Scan for the cell matching the given text and deliver its (X, Y) coordinate at center. 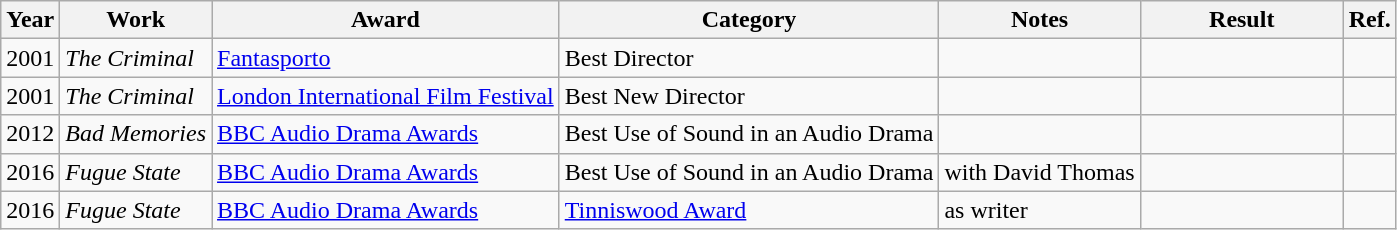
as writer (1040, 210)
2012 (30, 134)
Award (386, 20)
Notes (1040, 20)
Best New Director (749, 96)
with David Thomas (1040, 172)
London International Film Festival (386, 96)
Result (1242, 20)
Category (749, 20)
Tinniswood Award (749, 210)
Best Director (749, 58)
Fantasporto (386, 58)
Ref. (1370, 20)
Work (136, 20)
Year (30, 20)
Bad Memories (136, 134)
